Provide the [x, y] coordinate of the cell's center where the given text is located.  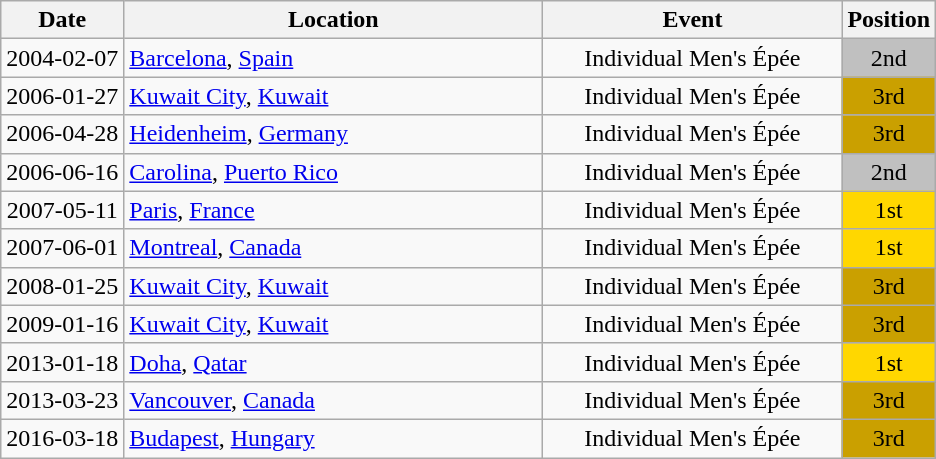
2006-04-28 [62, 134]
Doha, Qatar [334, 362]
Location [334, 20]
Barcelona, Spain [334, 58]
2009-01-16 [62, 324]
2006-06-16 [62, 172]
2016-03-18 [62, 438]
Event [692, 20]
2007-05-11 [62, 210]
Date [62, 20]
2004-02-07 [62, 58]
2008-01-25 [62, 286]
Carolina, Puerto Rico [334, 172]
Heidenheim, Germany [334, 134]
Paris, France [334, 210]
Montreal, Canada [334, 248]
2006-01-27 [62, 96]
2007-06-01 [62, 248]
2013-01-18 [62, 362]
2013-03-23 [62, 400]
Position [889, 20]
Budapest, Hungary [334, 438]
Vancouver, Canada [334, 400]
